Search for the cell housing the specified text and yield its (X, Y) center coordinate. 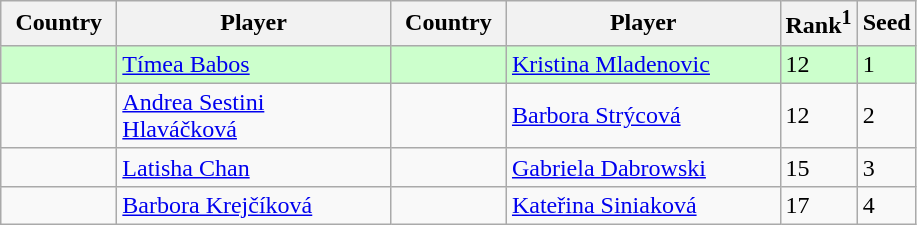
Tímea Babos (254, 64)
Barbora Krejčíková (254, 205)
Latisha Chan (254, 167)
17 (818, 205)
4 (886, 205)
Rank1 (818, 24)
1 (886, 64)
2 (886, 116)
Barbora Strýcová (643, 116)
Kristina Mladenovic (643, 64)
Gabriela Dabrowski (643, 167)
3 (886, 167)
Seed (886, 24)
Kateřina Siniaková (643, 205)
Andrea Sestini Hlaváčková (254, 116)
15 (818, 167)
